Detect which cell encompasses the target text, then output its [X, Y] center coordinate. 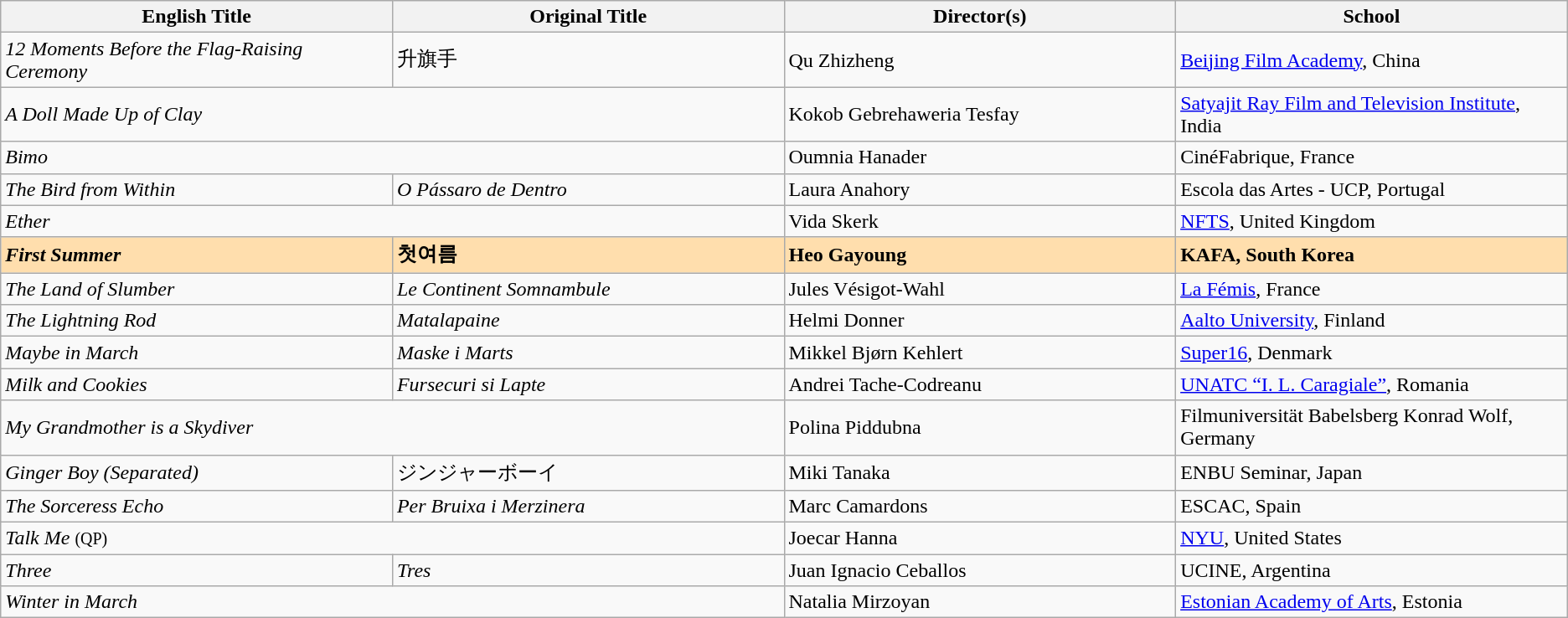
Per Bruixa i Merzinera [588, 507]
The Bird from Within [197, 189]
English Title [197, 17]
Natalia Mirzoyan [980, 602]
School [1372, 17]
Oumnia Hanader [980, 157]
Original Title [588, 17]
Le Continent Somnambule [588, 289]
升旗手 [588, 60]
Director(s) [980, 17]
Estonian Academy of Arts, Estonia [1372, 602]
The Lightning Rod [197, 321]
The Sorceress Echo [197, 507]
NFTS, United Kingdom [1372, 221]
Marc Camardons [980, 507]
Andrei Tache-Codreanu [980, 384]
Bimo [392, 157]
Escola das Artes - UCP, Portugal [1372, 189]
Talk Me (QP) [392, 538]
Joecar Hanna [980, 538]
Helmi Donner [980, 321]
ENBU Seminar, Japan [1372, 472]
Juan Ignacio Ceballos [980, 570]
첫여름 [588, 255]
UNATC “I. L. Caragiale”, Romania [1372, 384]
CinéFabrique, France [1372, 157]
Winter in March [392, 602]
O Pássaro de Dentro [588, 189]
Matalapaine [588, 321]
ジンジャーボーイ [588, 472]
First Summer [197, 255]
Ginger Boy (Separated) [197, 472]
Ether [392, 221]
Maybe in March [197, 353]
Qu Zhizheng [980, 60]
NYU, United States [1372, 538]
Mikkel Bjørn Kehlert [980, 353]
My Grandmother is a Skydiver [392, 427]
Satyajit Ray Film and Television Institute, India [1372, 114]
Super16, Denmark [1372, 353]
Heo Gayoung [980, 255]
A Doll Made Up of Clay [392, 114]
Maske i Marts [588, 353]
Aalto University, Finland [1372, 321]
Fursecuri si Lapte [588, 384]
KAFA, South Korea [1372, 255]
Vida Skerk [980, 221]
Tres [588, 570]
Three [197, 570]
Beijing Film Academy, China [1372, 60]
Milk and Cookies [197, 384]
Kokob Gebrehaweria Tesfay [980, 114]
Polina Piddubna [980, 427]
Miki Tanaka [980, 472]
Filmuniversität Babelsberg Konrad Wolf, Germany [1372, 427]
UCINE, Argentina [1372, 570]
ESCAC, Spain [1372, 507]
The Land of Slumber [197, 289]
La Fémis, France [1372, 289]
12 Moments Before the Flag-Raising Ceremony [197, 60]
Jules Vésigot-Wahl [980, 289]
Laura Anahory [980, 189]
